Identify which cell holds the provided text, then report its (X, Y) central coordinate. 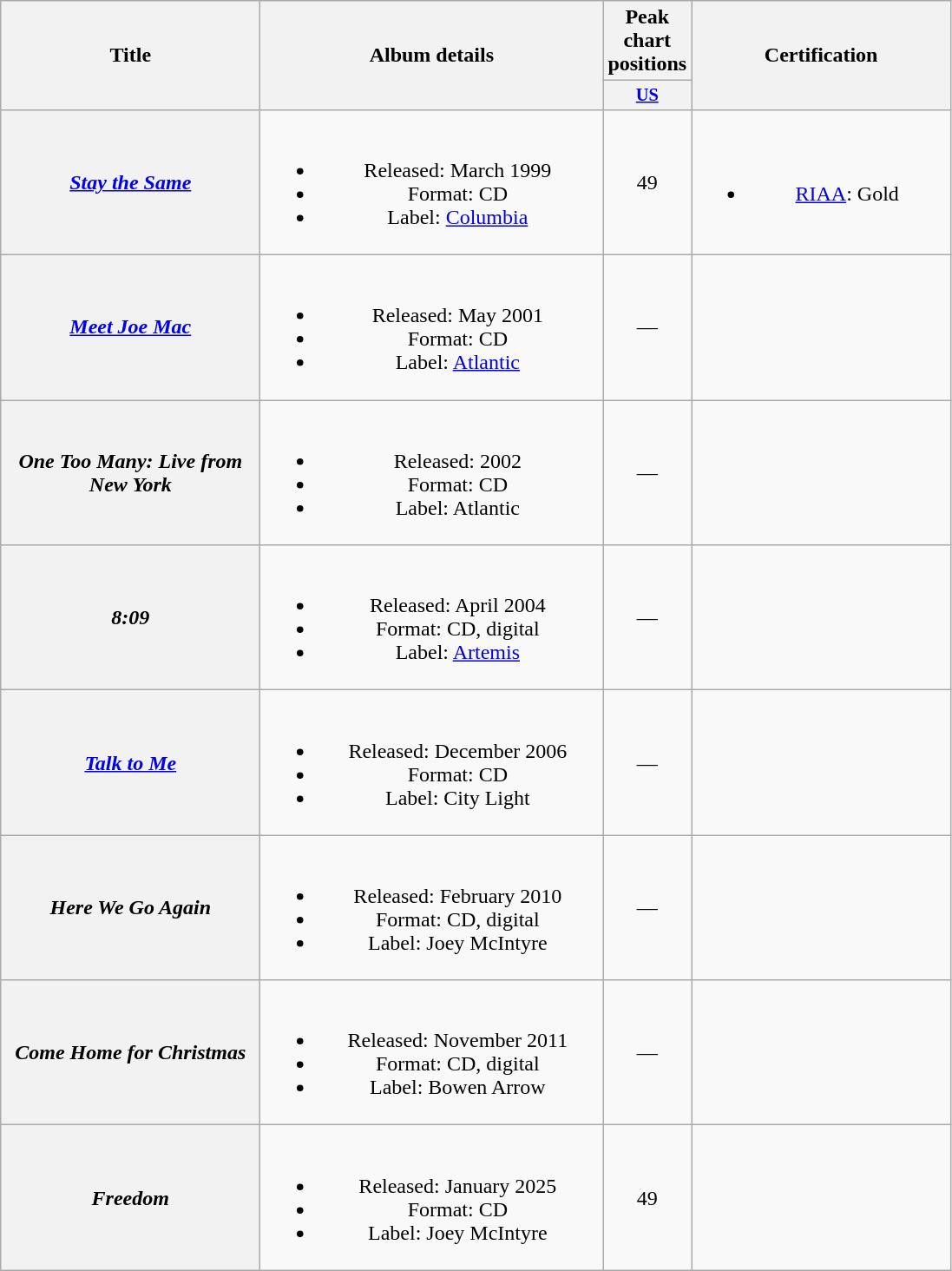
Talk to Me (130, 762)
Peak chartpositions (647, 41)
RIAA: Gold (821, 182)
Certification (821, 56)
Title (130, 56)
Released: May 2001Format: CDLabel: Atlantic (432, 328)
Released: February 2010Format: CD, digitalLabel: Joey McIntyre (432, 908)
Released: January 2025Format: CDLabel: Joey McIntyre (432, 1198)
Released: April 2004Format: CD, digitalLabel: Artemis (432, 618)
Released: November 2011Format: CD, digitalLabel: Bowen Arrow (432, 1052)
Freedom (130, 1198)
One Too Many: Live from New York (130, 472)
8:09 (130, 618)
Meet Joe Mac (130, 328)
Album details (432, 56)
Released: 2002Format: CDLabel: Atlantic (432, 472)
Released: March 1999Format: CDLabel: Columbia (432, 182)
US (647, 95)
Come Home for Christmas (130, 1052)
Stay the Same (130, 182)
Released: December 2006Format: CDLabel: City Light (432, 762)
Here We Go Again (130, 908)
